Extract the [X, Y] coordinate from the center of the cell holding the provided text.  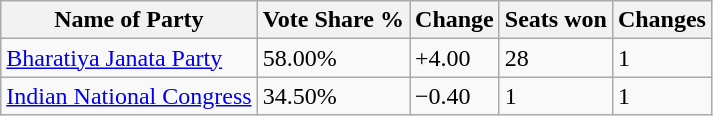
58.00% [333, 58]
Bharatiya Janata Party [129, 58]
Change [455, 20]
Indian National Congress [129, 96]
Seats won [556, 20]
Name of Party [129, 20]
Changes [662, 20]
34.50% [333, 96]
+4.00 [455, 58]
−0.40 [455, 96]
Vote Share % [333, 20]
28 [556, 58]
